Detect which cell encompasses the target text, then output its (X, Y) center coordinate. 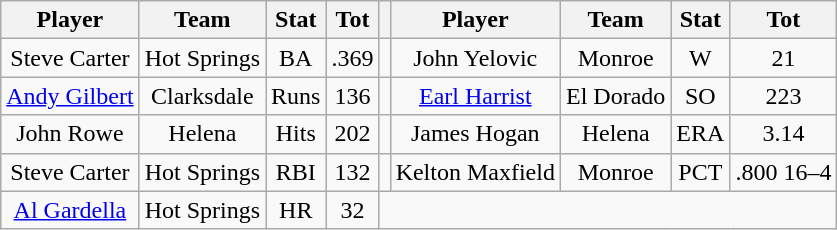
202 (352, 134)
W (700, 58)
132 (352, 172)
John Rowe (70, 134)
Runs (296, 96)
223 (784, 96)
Clarksdale (202, 96)
PCT (700, 172)
Al Gardella (70, 210)
Earl Harrist (475, 96)
El Dorado (615, 96)
.369 (352, 58)
SO (700, 96)
BA (296, 58)
HR (296, 210)
136 (352, 96)
32 (352, 210)
James Hogan (475, 134)
3.14 (784, 134)
Hits (296, 134)
ERA (700, 134)
.800 16–4 (784, 172)
RBI (296, 172)
21 (784, 58)
Kelton Maxfield (475, 172)
Andy Gilbert (70, 96)
John Yelovic (475, 58)
